Return (x, y) of the center of cell containing provided text 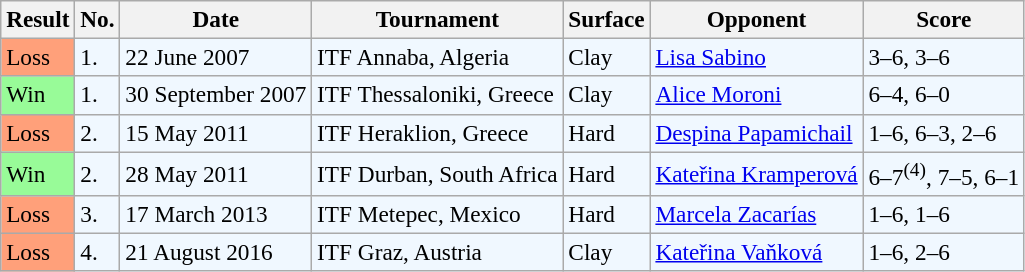
ITF Metepec, Mexico (438, 214)
Lisa Sabino (756, 57)
Alice Moroni (756, 95)
1–6, 1–6 (944, 214)
ITF Graz, Austria (438, 252)
ITF Heraklion, Greece (438, 133)
Kateřina Vaňková (756, 252)
Kateřina Kramperová (756, 173)
Surface (606, 19)
21 August 2016 (216, 252)
Opponent (756, 19)
ITF Thessaloniki, Greece (438, 95)
4. (98, 252)
17 March 2013 (216, 214)
28 May 2011 (216, 173)
Tournament (438, 19)
1–6, 6–3, 2–6 (944, 133)
No. (98, 19)
Despina Papamichail (756, 133)
22 June 2007 (216, 57)
ITF Durban, South Africa (438, 173)
30 September 2007 (216, 95)
Result (38, 19)
3–6, 3–6 (944, 57)
1–6, 2–6 (944, 252)
6–4, 6–0 (944, 95)
15 May 2011 (216, 133)
Score (944, 19)
6–7(4), 7–5, 6–1 (944, 173)
3. (98, 214)
Marcela Zacarías (756, 214)
Date (216, 19)
ITF Annaba, Algeria (438, 57)
